Pinpoint the cell where the given text exists, returning its (X, Y) midpoint coordinate. 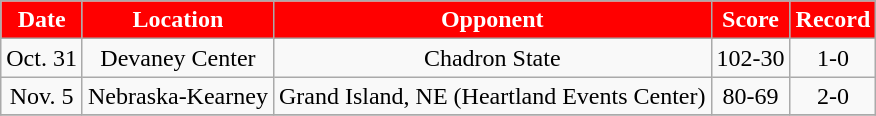
Opponent (492, 20)
Score (750, 20)
Date (42, 20)
Nov. 5 (42, 96)
Record (833, 20)
Grand Island, NE (Heartland Events Center) (492, 96)
80-69 (750, 96)
2-0 (833, 96)
1-0 (833, 58)
Location (178, 20)
Oct. 31 (42, 58)
102-30 (750, 58)
Chadron State (492, 58)
Devaney Center (178, 58)
Nebraska-Kearney (178, 96)
